Provide the (x, y) coordinate of the cell's center where the given text is located.  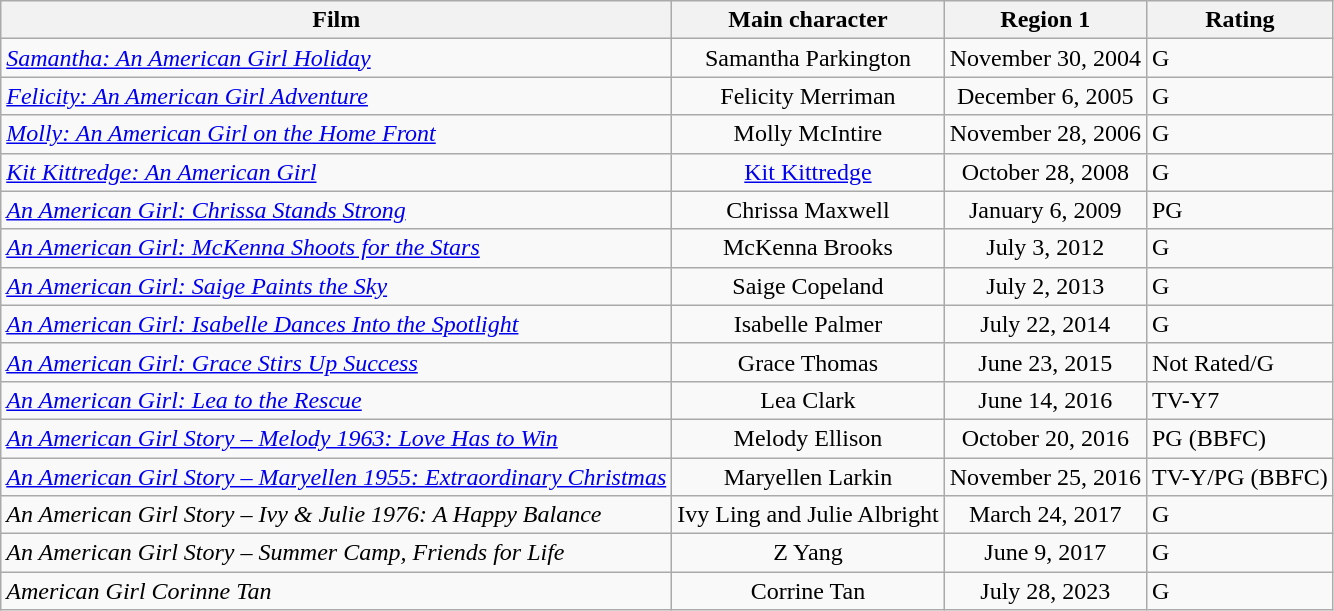
An American Girl Story – Melody 1963: Love Has to Win (336, 438)
Samantha Parkington (808, 58)
PG (1240, 210)
Lea Clark (808, 400)
Not Rated/G (1240, 362)
Molly McIntire (808, 134)
October 28, 2008 (1045, 172)
Film (336, 20)
November 28, 2006 (1045, 134)
An American Girl Story – Summer Camp, Friends for Life (336, 553)
Isabelle Palmer (808, 324)
Ivy Ling and Julie Albright (808, 515)
Molly: An American Girl on the Home Front (336, 134)
November 25, 2016 (1045, 477)
June 14, 2016 (1045, 400)
January 6, 2009 (1045, 210)
July 28, 2023 (1045, 591)
October 20, 2016 (1045, 438)
Felicity Merriman (808, 96)
An American Girl: Lea to the Rescue (336, 400)
June 9, 2017 (1045, 553)
Grace Thomas (808, 362)
An American Girl: Isabelle Dances Into the Spotlight (336, 324)
An American Girl Story – Maryellen 1955: Extraordinary Christmas (336, 477)
TV-Y/PG (BBFC) (1240, 477)
July 2, 2013 (1045, 286)
American Girl Corinne Tan (336, 591)
Melody Ellison (808, 438)
Felicity: An American Girl Adventure (336, 96)
March 24, 2017 (1045, 515)
July 22, 2014 (1045, 324)
An American Girl Story – Ivy & Julie 1976: A Happy Balance (336, 515)
July 3, 2012 (1045, 248)
December 6, 2005 (1045, 96)
June 23, 2015 (1045, 362)
November 30, 2004 (1045, 58)
Saige Copeland (808, 286)
Kit Kittredge: An American Girl (336, 172)
TV-Y7 (1240, 400)
Z Yang (808, 553)
Main character (808, 20)
Corrine Tan (808, 591)
Chrissa Maxwell (808, 210)
Rating (1240, 20)
McKenna Brooks (808, 248)
Kit Kittredge (808, 172)
An American Girl: Grace Stirs Up Success (336, 362)
PG (BBFC) (1240, 438)
An American Girl: McKenna Shoots for the Stars (336, 248)
An American Girl: Saige Paints the Sky (336, 286)
Samantha: An American Girl Holiday (336, 58)
Maryellen Larkin (808, 477)
An American Girl: Chrissa Stands Strong (336, 210)
Region 1 (1045, 20)
